Search for the cell housing the specified text and yield its (x, y) center coordinate. 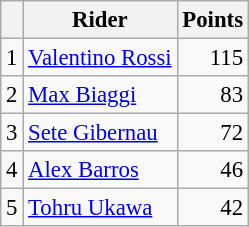
42 (212, 208)
2 (12, 95)
4 (12, 170)
Points (212, 20)
Max Biaggi (100, 95)
Alex Barros (100, 170)
1 (12, 58)
Sete Gibernau (100, 133)
5 (12, 208)
115 (212, 58)
Rider (100, 20)
Valentino Rossi (100, 58)
Tohru Ukawa (100, 208)
83 (212, 95)
46 (212, 170)
3 (12, 133)
72 (212, 133)
